Determine the [x, y] coordinate at the center of the cell enclosing the given text.  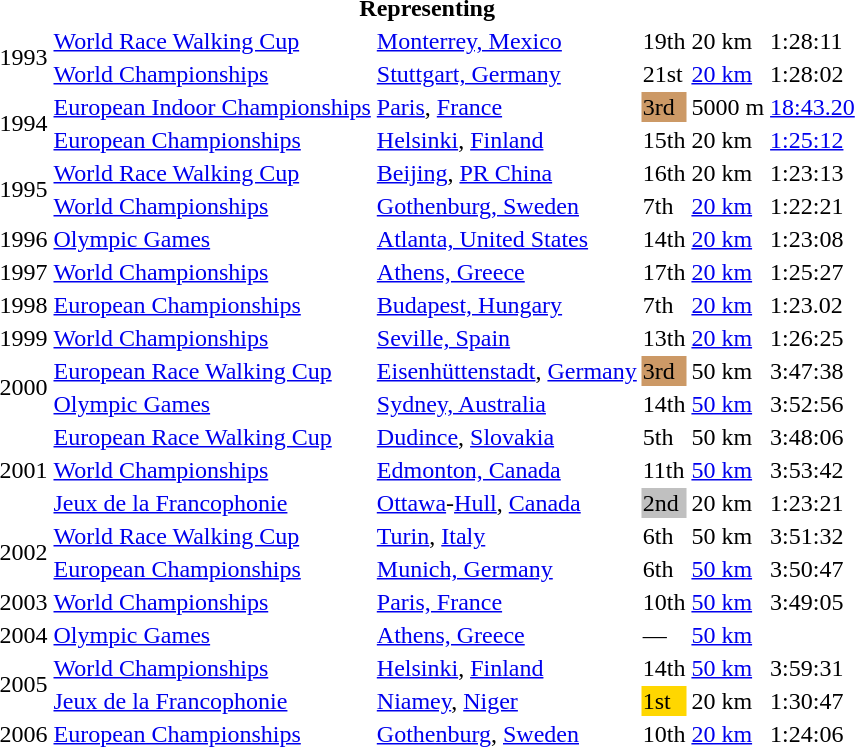
2nd [664, 503]
Sydney, Australia [506, 404]
13th [664, 338]
Edmonton, Canada [506, 470]
Gothenburg, Sweden [506, 206]
— [664, 635]
5000 m [728, 107]
15th [664, 140]
European Indoor Championships [212, 107]
Eisenhüttenstadt, Germany [506, 371]
17th [664, 272]
Dudince, Slovakia [506, 437]
Beijing, PR China [506, 173]
Stuttgart, Germany [506, 74]
1st [664, 701]
Seville, Spain [506, 338]
Munich, Germany [506, 569]
Atlanta, United States [506, 239]
19th [664, 41]
10th [664, 602]
21st [664, 74]
Budapest, Hungary [506, 305]
Turin, Italy [506, 536]
16th [664, 173]
11th [664, 470]
Monterrey, Mexico [506, 41]
Niamey, Niger [506, 701]
Ottawa-Hull, Canada [506, 503]
5th [664, 437]
